Pinpoint the cell where the given text exists, returning its [x, y] midpoint coordinate. 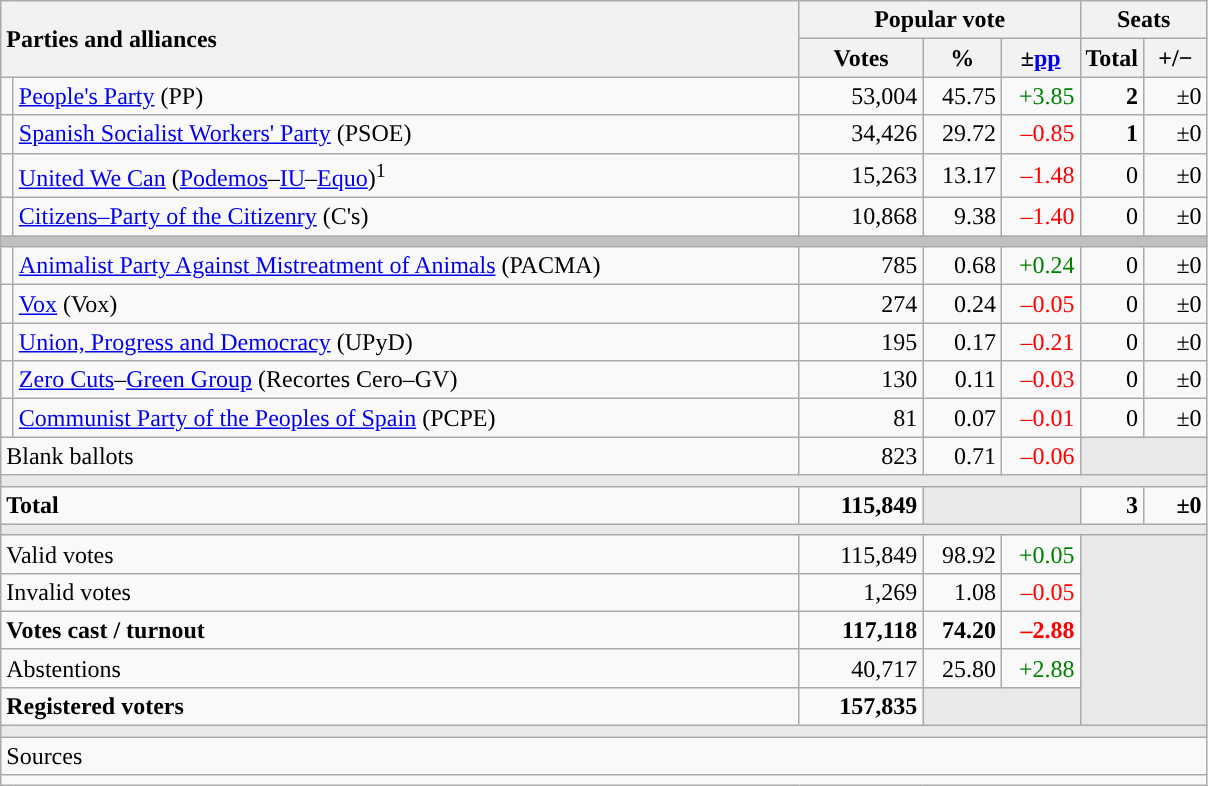
34,426 [861, 134]
0.17 [962, 342]
823 [861, 456]
0.24 [962, 304]
+0.24 [1040, 266]
Animalist Party Against Mistreatment of Animals (PACMA) [406, 266]
Communist Party of the Peoples of Spain (PCPE) [406, 418]
9.38 [962, 217]
Invalid votes [400, 592]
13.17 [962, 176]
2 [1112, 96]
United We Can (Podemos–IU–Equo)1 [406, 176]
Union, Progress and Democracy (UPyD) [406, 342]
1 [1112, 134]
0.07 [962, 418]
Sources [604, 756]
195 [861, 342]
45.75 [962, 96]
274 [861, 304]
25.80 [962, 668]
Citizens–Party of the Citizenry (C's) [406, 217]
10,868 [861, 217]
3 [1112, 505]
–2.88 [1040, 630]
Abstentions [400, 668]
0.71 [962, 456]
Votes cast / turnout [400, 630]
–0.01 [1040, 418]
–0.06 [1040, 456]
Popular vote [940, 20]
–0.03 [1040, 380]
Registered voters [400, 706]
0.68 [962, 266]
Blank ballots [400, 456]
+/− [1176, 58]
–0.21 [1040, 342]
–0.85 [1040, 134]
1.08 [962, 592]
Valid votes [400, 554]
98.92 [962, 554]
0.11 [962, 380]
157,835 [861, 706]
81 [861, 418]
Zero Cuts–Green Group (Recortes Cero–GV) [406, 380]
–1.48 [1040, 176]
1,269 [861, 592]
Seats [1144, 20]
15,263 [861, 176]
130 [861, 380]
Votes [861, 58]
53,004 [861, 96]
People's Party (PP) [406, 96]
+3.85 [1040, 96]
Vox (Vox) [406, 304]
785 [861, 266]
±pp [1040, 58]
29.72 [962, 134]
–1.40 [1040, 217]
40,717 [861, 668]
+0.05 [1040, 554]
+2.88 [1040, 668]
74.20 [962, 630]
Spanish Socialist Workers' Party (PSOE) [406, 134]
% [962, 58]
117,118 [861, 630]
Parties and alliances [400, 39]
